Determine the (x, y) coordinate at the center of the cell enclosing the given text.  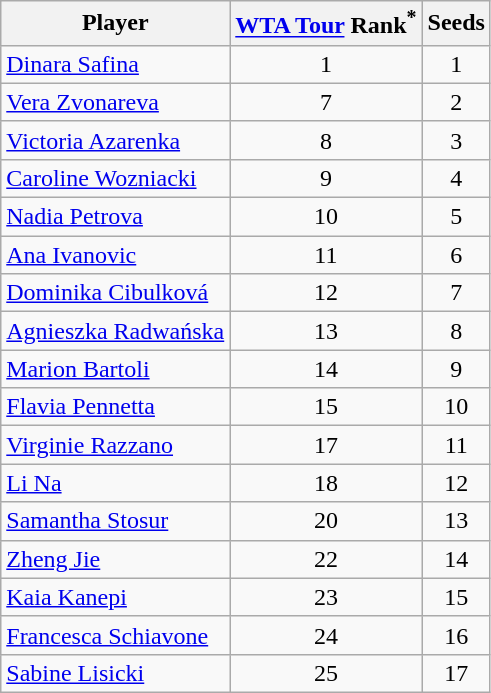
Ana Ivanovic (116, 255)
Player (116, 24)
Flavia Pennetta (116, 407)
6 (456, 255)
Francesca Schiavone (116, 635)
22 (326, 559)
16 (456, 635)
Vera Zvonareva (116, 102)
3 (456, 140)
Caroline Wozniacki (116, 178)
2 (456, 102)
Agnieszka Radwańska (116, 331)
Zheng Jie (116, 559)
Li Na (116, 483)
24 (326, 635)
23 (326, 597)
Virginie Razzano (116, 445)
Kaia Kanepi (116, 597)
18 (326, 483)
5 (456, 217)
20 (326, 521)
Seeds (456, 24)
Sabine Lisicki (116, 673)
Dominika Cibulková (116, 293)
Victoria Azarenka (116, 140)
4 (456, 178)
Dinara Safina (116, 64)
25 (326, 673)
Marion Bartoli (116, 369)
Nadia Petrova (116, 217)
WTA Tour Rank* (326, 24)
Samantha Stosur (116, 521)
